Capture the cell that displays the provided text and extract its (X, Y) central coordinate. 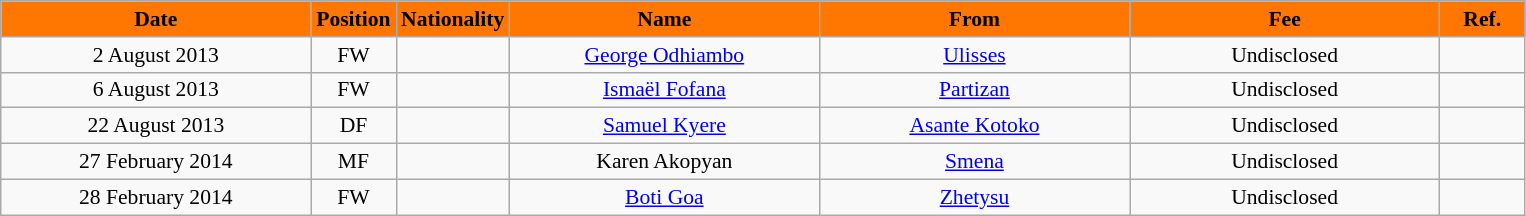
22 August 2013 (156, 126)
Position (354, 19)
28 February 2014 (156, 197)
Date (156, 19)
Smena (974, 162)
DF (354, 126)
Ulisses (974, 55)
Ismaël Fofana (664, 90)
27 February 2014 (156, 162)
Asante Kotoko (974, 126)
2 August 2013 (156, 55)
Samuel Kyere (664, 126)
Name (664, 19)
From (974, 19)
Partizan (974, 90)
MF (354, 162)
6 August 2013 (156, 90)
Nationality (452, 19)
Zhetysu (974, 197)
Fee (1285, 19)
Karen Akopyan (664, 162)
George Odhiambo (664, 55)
Boti Goa (664, 197)
Ref. (1482, 19)
